Return the [x, y] coordinate for the center point of the cell that contains the specified text.  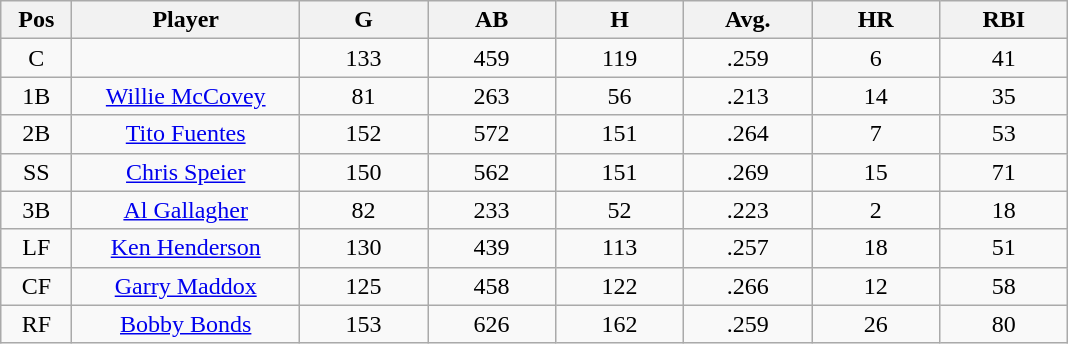
152 [364, 134]
119 [620, 58]
.213 [748, 96]
133 [364, 58]
41 [1004, 58]
122 [620, 286]
35 [1004, 96]
153 [364, 324]
130 [364, 248]
2 [876, 210]
G [364, 20]
Player [186, 20]
CF [36, 286]
113 [620, 248]
7 [876, 134]
Ken Henderson [186, 248]
RF [36, 324]
82 [364, 210]
.264 [748, 134]
263 [492, 96]
.269 [748, 172]
Bobby Bonds [186, 324]
H [620, 20]
150 [364, 172]
14 [876, 96]
162 [620, 324]
52 [620, 210]
458 [492, 286]
AB [492, 20]
.266 [748, 286]
HR [876, 20]
51 [1004, 248]
572 [492, 134]
12 [876, 286]
SS [36, 172]
81 [364, 96]
15 [876, 172]
53 [1004, 134]
Garry Maddox [186, 286]
2B [36, 134]
26 [876, 324]
3B [36, 210]
.257 [748, 248]
58 [1004, 286]
Avg. [748, 20]
125 [364, 286]
LF [36, 248]
RBI [1004, 20]
Willie McCovey [186, 96]
233 [492, 210]
C [36, 58]
6 [876, 58]
Tito Fuentes [186, 134]
Al Gallagher [186, 210]
439 [492, 248]
562 [492, 172]
.223 [748, 210]
56 [620, 96]
Chris Speier [186, 172]
1B [36, 96]
80 [1004, 324]
Pos [36, 20]
626 [492, 324]
459 [492, 58]
71 [1004, 172]
